Extract the [X, Y] coordinate from the center of the cell holding the provided text.  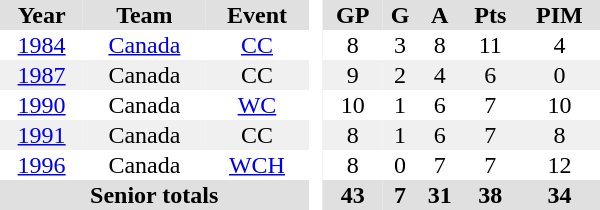
9 [352, 75]
1991 [42, 135]
WC [258, 105]
A [440, 15]
1990 [42, 105]
WCH [258, 165]
2 [400, 75]
G [400, 15]
1987 [42, 75]
38 [490, 195]
Event [258, 15]
3 [400, 45]
Senior totals [154, 195]
34 [560, 195]
GP [352, 15]
1996 [42, 165]
31 [440, 195]
43 [352, 195]
Year [42, 15]
1984 [42, 45]
PIM [560, 15]
11 [490, 45]
Pts [490, 15]
12 [560, 165]
Team [144, 15]
